For the text-containing cell, return its midpoint in (x, y) coordinate format. 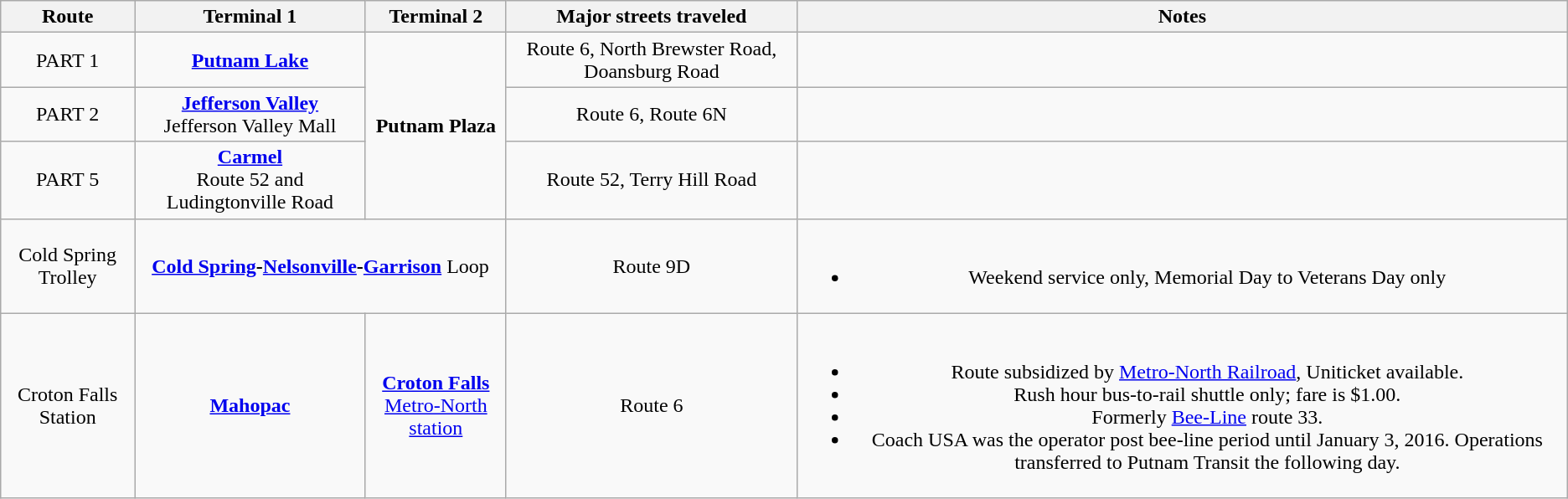
Major streets traveled (652, 17)
Cold Spring-Nelsonville-Garrison Loop (321, 266)
Notes (1182, 17)
Croton Falls Station (68, 405)
Jefferson ValleyJefferson Valley Mall (250, 114)
Route 9D (652, 266)
Terminal 1 (250, 17)
Route 6, Route 6N (652, 114)
Route 6, North Brewster Road, Doansburg Road (652, 60)
Mahopac (250, 405)
PART 2 (68, 114)
Cold Spring Trolley (68, 266)
Putnam Plaza (436, 126)
Putnam Lake (250, 60)
PART 1 (68, 60)
Weekend service only, Memorial Day to Veterans Day only (1182, 266)
Croton FallsMetro-North station (436, 405)
Terminal 2 (436, 17)
CarmelRoute 52 and Ludingtonville Road (250, 180)
Route 6 (652, 405)
PART 5 (68, 180)
Route 52, Terry Hill Road (652, 180)
Route (68, 17)
